Find where the given text appears and provide that cell's center as (X, Y) coordinate. 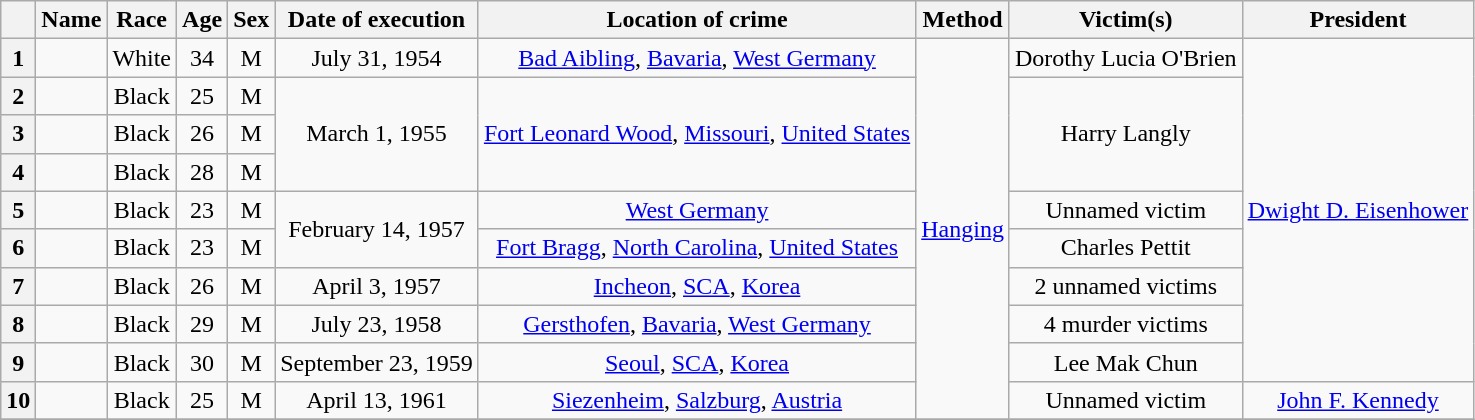
Name (72, 20)
Age (202, 20)
10 (18, 400)
July 23, 1958 (377, 324)
1 (18, 58)
Sex (252, 20)
9 (18, 362)
Charles Pettit (1126, 248)
Lee Mak Chun (1126, 362)
April 13, 1961 (377, 400)
Siezenheim, Salzburg, Austria (696, 400)
6 (18, 248)
4 (18, 172)
Bad Aibling, Bavaria, West Germany (696, 58)
Race (142, 20)
July 31, 1954 (377, 58)
Gersthofen, Bavaria, West Germany (696, 324)
John F. Kennedy (1358, 400)
March 1, 1955 (377, 134)
Incheon, SCA, Korea (696, 286)
7 (18, 286)
Victim(s) (1126, 20)
Hanging (963, 230)
Fort Leonard Wood, Missouri, United States (696, 134)
Fort Bragg, North Carolina, United States (696, 248)
Dorothy Lucia O'Brien (1126, 58)
Location of crime (696, 20)
Harry Langly (1126, 134)
September 23, 1959 (377, 362)
President (1358, 20)
5 (18, 210)
April 3, 1957 (377, 286)
White (142, 58)
30 (202, 362)
8 (18, 324)
29 (202, 324)
2 unnamed victims (1126, 286)
West Germany (696, 210)
4 murder victims (1126, 324)
Date of execution (377, 20)
28 (202, 172)
February 14, 1957 (377, 229)
Seoul, SCA, Korea (696, 362)
Method (963, 20)
Dwight D. Eisenhower (1358, 210)
3 (18, 134)
2 (18, 96)
34 (202, 58)
